Pinpoint the cell where the given text exists, returning its (x, y) midpoint coordinate. 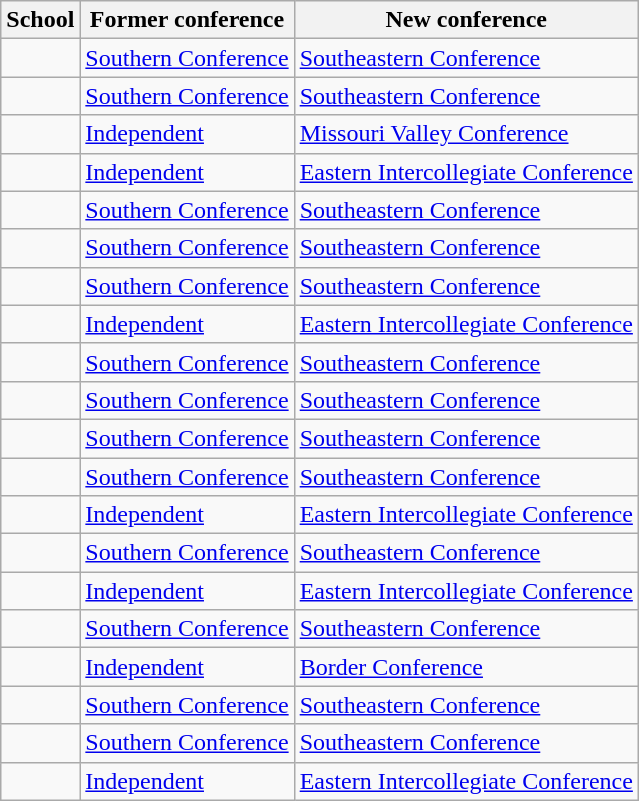
New conference (466, 20)
School (40, 20)
Border Conference (466, 667)
Missouri Valley Conference (466, 134)
Former conference (187, 20)
